Output the (X, Y) coordinate of the center of the cell containing the given text.  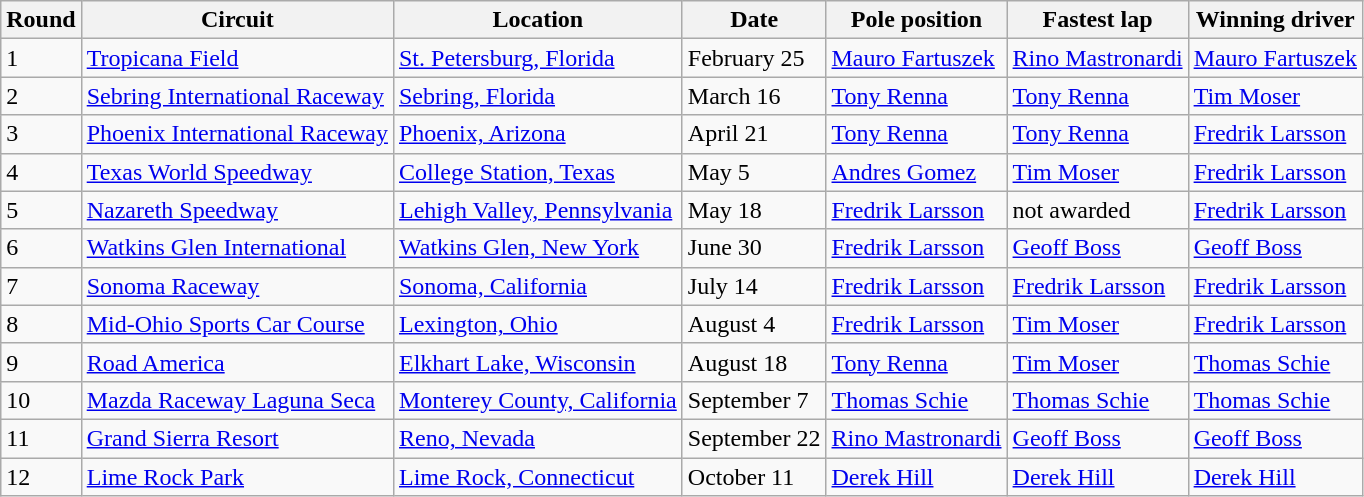
September 7 (754, 400)
Sebring, Florida (538, 96)
Sebring International Raceway (237, 96)
Sonoma Raceway (237, 286)
9 (41, 362)
August 18 (754, 362)
Sonoma, California (538, 286)
Watkins Glen International (237, 248)
1 (41, 58)
May 18 (754, 210)
February 25 (754, 58)
Location (538, 20)
Circuit (237, 20)
5 (41, 210)
11 (41, 438)
Phoenix International Raceway (237, 134)
Fastest lap (1098, 20)
April 21 (754, 134)
Lime Rock Park (237, 477)
10 (41, 400)
June 30 (754, 248)
Lehigh Valley, Pennsylvania (538, 210)
Texas World Speedway (237, 172)
Grand Sierra Resort (237, 438)
July 14 (754, 286)
Pole position (916, 20)
4 (41, 172)
May 5 (754, 172)
Tropicana Field (237, 58)
August 4 (754, 324)
Lexington, Ohio (538, 324)
8 (41, 324)
Lime Rock, Connecticut (538, 477)
Mid-Ohio Sports Car Course (237, 324)
September 22 (754, 438)
Round (41, 20)
Date (754, 20)
not awarded (1098, 210)
Watkins Glen, New York (538, 248)
Mazda Raceway Laguna Seca (237, 400)
2 (41, 96)
Nazareth Speedway (237, 210)
Road America (237, 362)
6 (41, 248)
Phoenix, Arizona (538, 134)
Andres Gomez (916, 172)
Reno, Nevada (538, 438)
Winning driver (1275, 20)
3 (41, 134)
12 (41, 477)
7 (41, 286)
St. Petersburg, Florida (538, 58)
March 16 (754, 96)
October 11 (754, 477)
Elkhart Lake, Wisconsin (538, 362)
Monterey County, California (538, 400)
College Station, Texas (538, 172)
